Locate the cell with the specified text and output its (X, Y) center coordinate. 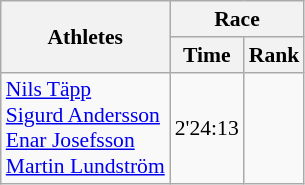
Nils TäppSigurd AnderssonEnar JosefssonMartin Lundström (86, 128)
Race (238, 19)
2'24:13 (207, 128)
Time (207, 55)
Athletes (86, 36)
Rank (274, 55)
